Provide the [X, Y] coordinate of the cell's center where the given text is located.  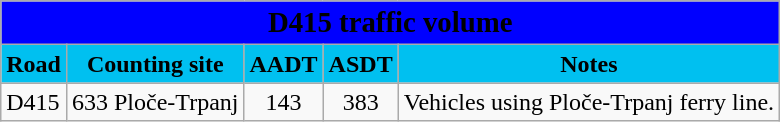
Counting site [155, 64]
Notes [588, 64]
Road [34, 64]
633 Ploče-Trpanj [155, 102]
D415 [34, 102]
143 [284, 102]
383 [360, 102]
D415 traffic volume [390, 23]
AADT [284, 64]
ASDT [360, 64]
Vehicles using Ploče-Trpanj ferry line. [588, 102]
